Determine the (x, y) coordinate at the center of the cell enclosing the given text.  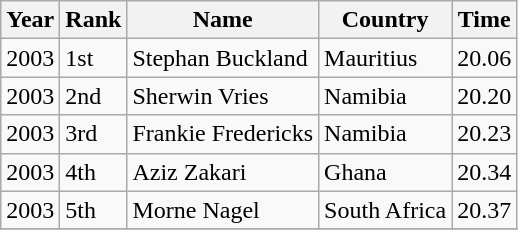
Rank (94, 20)
Ghana (386, 172)
Name (223, 20)
5th (94, 210)
20.37 (484, 210)
4th (94, 172)
South Africa (386, 210)
Country (386, 20)
Stephan Buckland (223, 58)
Frankie Fredericks (223, 134)
Time (484, 20)
2nd (94, 96)
Mauritius (386, 58)
3rd (94, 134)
1st (94, 58)
Aziz Zakari (223, 172)
20.20 (484, 96)
Year (30, 20)
20.34 (484, 172)
Morne Nagel (223, 210)
20.06 (484, 58)
Sherwin Vries (223, 96)
20.23 (484, 134)
